Output the [X, Y] coordinate of the center of the cell containing the given text.  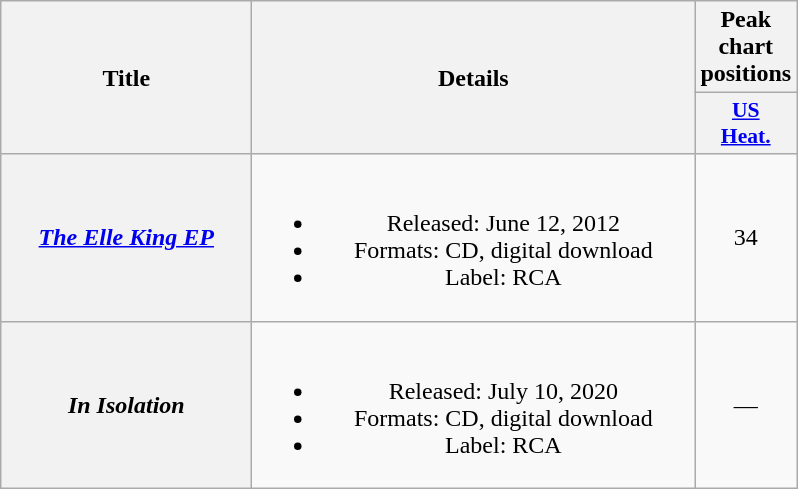
Released: June 12, 2012Formats: CD, digital downloadLabel: RCA [474, 238]
In Isolation [126, 404]
34 [746, 238]
Peakchartpositions [746, 47]
Title [126, 78]
USHeat. [746, 124]
The Elle King EP [126, 238]
Details [474, 78]
— [746, 404]
Released: July 10, 2020Formats: CD, digital downloadLabel: RCA [474, 404]
